Return the (x, y) coordinate for the center point of the cell that contains the specified text.  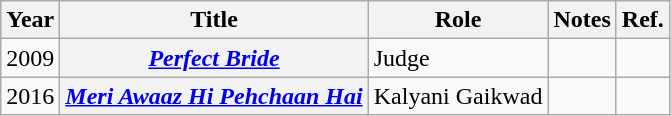
Notes (582, 20)
Judge (458, 58)
Year (30, 20)
Title (214, 20)
Kalyani Gaikwad (458, 96)
Ref. (642, 20)
Meri Awaaz Hi Pehchaan Hai (214, 96)
Perfect Bride (214, 58)
2009 (30, 58)
2016 (30, 96)
Role (458, 20)
